From the cell containing the given text, extract its center point as (X, Y) coordinate. 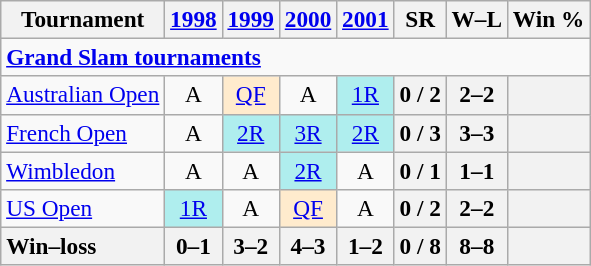
Australian Open (83, 95)
French Open (83, 133)
Win–loss (83, 246)
W–L (476, 19)
3–3 (476, 133)
Win % (548, 19)
2001 (366, 19)
0 / 3 (420, 133)
0 / 8 (420, 246)
3–2 (250, 246)
8–8 (476, 246)
0–1 (194, 246)
1998 (194, 19)
Tournament (83, 19)
1–2 (366, 246)
1999 (250, 19)
US Open (83, 208)
3R (308, 133)
Grand Slam tournaments (296, 57)
1–1 (476, 170)
4–3 (308, 246)
2000 (308, 19)
0 / 1 (420, 170)
Wimbledon (83, 170)
SR (420, 19)
